For the text-containing cell, return its midpoint in (x, y) coordinate format. 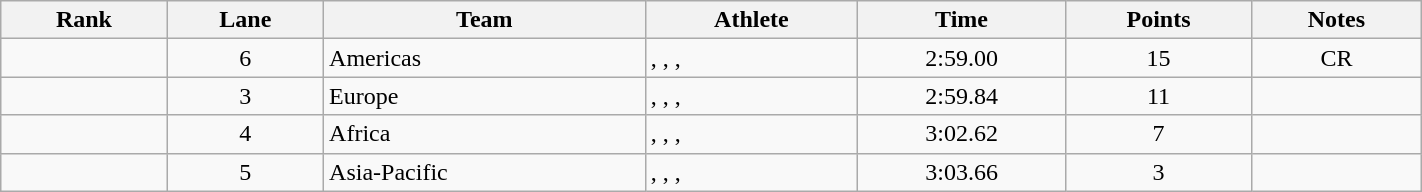
Lane (245, 20)
4 (245, 134)
3:03.66 (962, 172)
Europe (485, 96)
2:59.00 (962, 58)
Asia-Pacific (485, 172)
3:02.62 (962, 134)
Points (1158, 20)
Time (962, 20)
CR (1337, 58)
11 (1158, 96)
Africa (485, 134)
Americas (485, 58)
7 (1158, 134)
Team (485, 20)
Notes (1337, 20)
Athlete (752, 20)
2:59.84 (962, 96)
Rank (84, 20)
15 (1158, 58)
5 (245, 172)
6 (245, 58)
